Search for the cell housing the specified text and yield its (x, y) center coordinate. 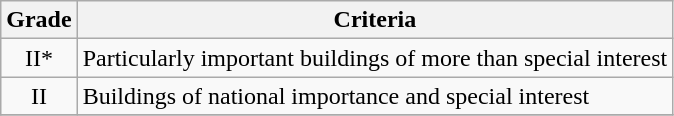
Criteria (375, 20)
Buildings of national importance and special interest (375, 96)
Grade (39, 20)
Particularly important buildings of more than special interest (375, 58)
II (39, 96)
II* (39, 58)
